Find where the given text appears and provide that cell's center as [X, Y] coordinate. 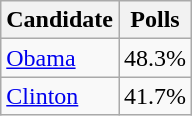
Obama [60, 58]
41.7% [154, 96]
48.3% [154, 58]
Polls [154, 20]
Clinton [60, 96]
Candidate [60, 20]
